Determine the [X, Y] coordinate at the center of the cell enclosing the given text.  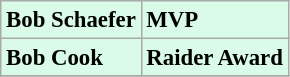
MVP [214, 20]
Raider Award [214, 58]
Bob Cook [71, 58]
Bob Schaefer [71, 20]
